Provide the (X, Y) coordinate of the cell's center where the given text is located.  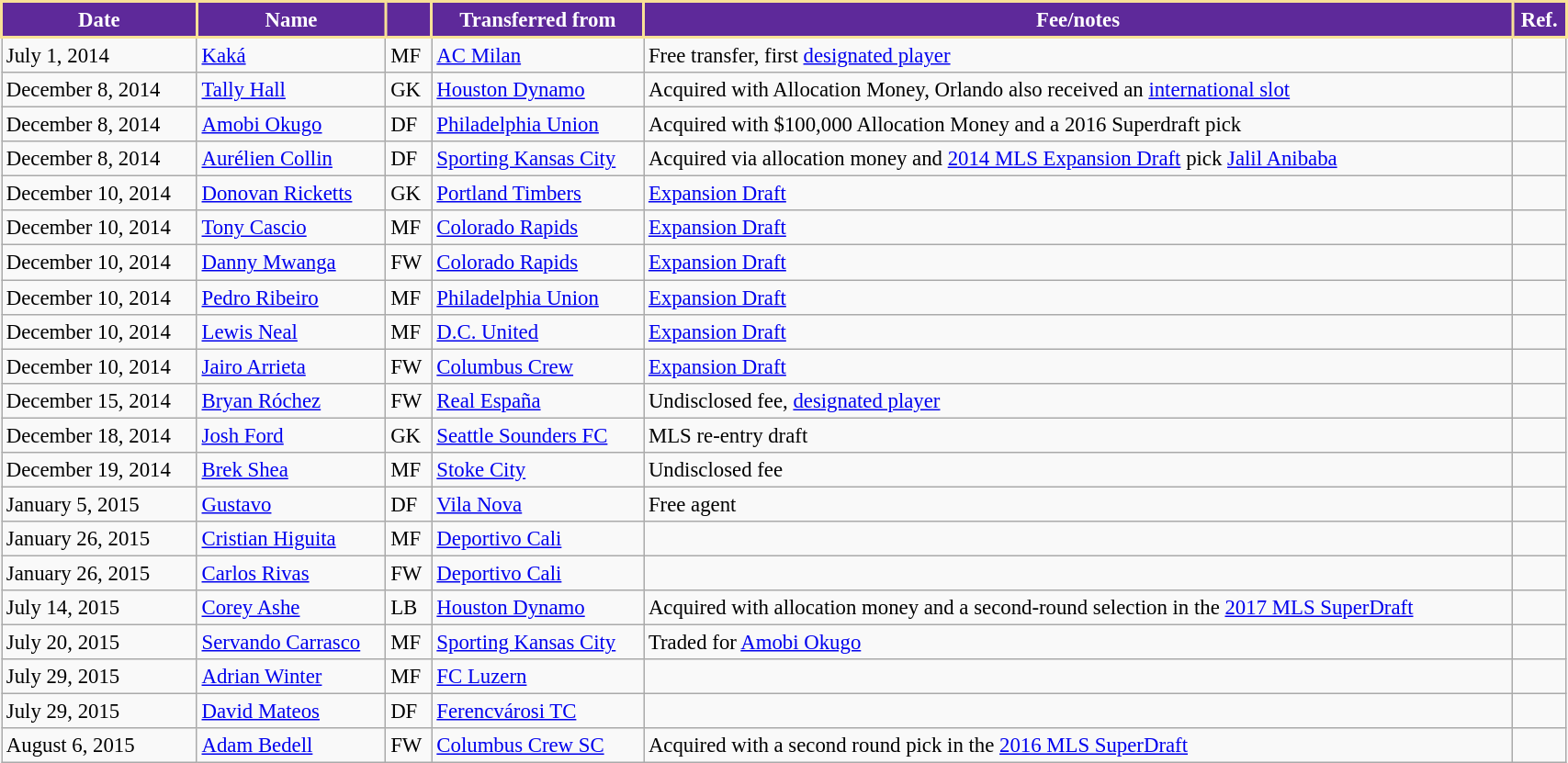
Acquired with a second round pick in the 2016 MLS SuperDraft (1078, 746)
MLS re-entry draft (1078, 435)
Josh Ford (291, 435)
Gustavo (291, 504)
December 15, 2014 (99, 400)
Free transfer, first designated player (1078, 55)
David Mateos (291, 712)
Donovan Ricketts (291, 194)
Acquired via allocation money and 2014 MLS Expansion Draft pick Jalil Anibaba (1078, 159)
D.C. United (538, 331)
Free agent (1078, 504)
Adam Bedell (291, 746)
Transferred from (538, 20)
Ferencvárosi TC (538, 712)
Name (291, 20)
Acquired with $100,000 Allocation Money and a 2016 Superdraft pick (1078, 125)
Real España (538, 400)
LB (409, 608)
Corey Ashe (291, 608)
January 5, 2015 (99, 504)
Bryan Róchez (291, 400)
Acquired with allocation money and a second-round selection in the 2017 MLS SuperDraft (1078, 608)
AC Milan (538, 55)
Columbus Crew SC (538, 746)
Undisclosed fee, designated player (1078, 400)
Acquired with Allocation Money, Orlando also received an international slot (1078, 90)
Danny Mwanga (291, 263)
Fee/notes (1078, 20)
July 20, 2015 (99, 643)
December 18, 2014 (99, 435)
Jairo Arrieta (291, 366)
July 14, 2015 (99, 608)
Stoke City (538, 470)
Vila Nova (538, 504)
Aurélien Collin (291, 159)
August 6, 2015 (99, 746)
Portland Timbers (538, 194)
Seattle Sounders FC (538, 435)
FC Luzern (538, 677)
Undisclosed fee (1078, 470)
December 19, 2014 (99, 470)
Date (99, 20)
Adrian Winter (291, 677)
Tony Cascio (291, 229)
July 1, 2014 (99, 55)
Tally Hall (291, 90)
Pedro Ribeiro (291, 297)
Lewis Neal (291, 331)
Servando Carrasco (291, 643)
Carlos Rivas (291, 573)
Kaká (291, 55)
Cristian Higuita (291, 539)
Brek Shea (291, 470)
Traded for Amobi Okugo (1078, 643)
Columbus Crew (538, 366)
Amobi Okugo (291, 125)
Ref. (1540, 20)
